From the cell containing the given text, extract its center point as (x, y) coordinate. 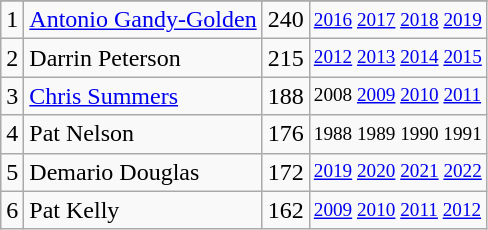
5 (12, 172)
176 (286, 134)
Demario Douglas (143, 172)
1 (12, 20)
3 (12, 96)
Darrin Peterson (143, 58)
2009 2010 2011 2012 (398, 210)
2012 2013 2014 2015 (398, 58)
162 (286, 210)
Chris Summers (143, 96)
2016 2017 2018 2019 (398, 20)
240 (286, 20)
188 (286, 96)
Antonio Gandy-Golden (143, 20)
215 (286, 58)
4 (12, 134)
Pat Nelson (143, 134)
172 (286, 172)
6 (12, 210)
1988 1989 1990 1991 (398, 134)
2008 2009 2010 2011 (398, 96)
Pat Kelly (143, 210)
2019 2020 2021 2022 (398, 172)
2 (12, 58)
